For the text-containing cell, return its midpoint in (X, Y) coordinate format. 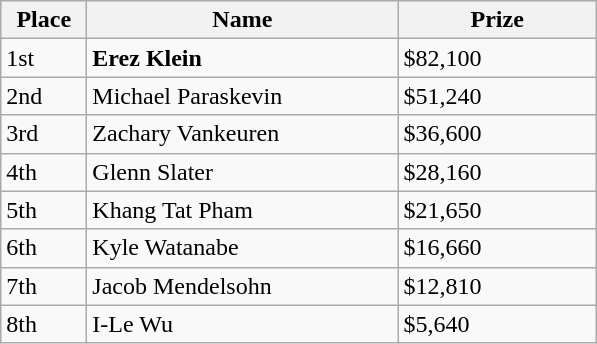
4th (44, 172)
Erez Klein (242, 58)
Jacob Mendelsohn (242, 286)
$21,650 (498, 210)
Place (44, 20)
$28,160 (498, 172)
Zachary Vankeuren (242, 134)
5th (44, 210)
Prize (498, 20)
$51,240 (498, 96)
8th (44, 324)
$16,660 (498, 248)
$36,600 (498, 134)
$82,100 (498, 58)
$5,640 (498, 324)
I-Le Wu (242, 324)
2nd (44, 96)
$12,810 (498, 286)
Name (242, 20)
Khang Tat Pham (242, 210)
3rd (44, 134)
7th (44, 286)
6th (44, 248)
Michael Paraskevin (242, 96)
1st (44, 58)
Glenn Slater (242, 172)
Kyle Watanabe (242, 248)
